For the text-containing cell, return its midpoint in [x, y] coordinate format. 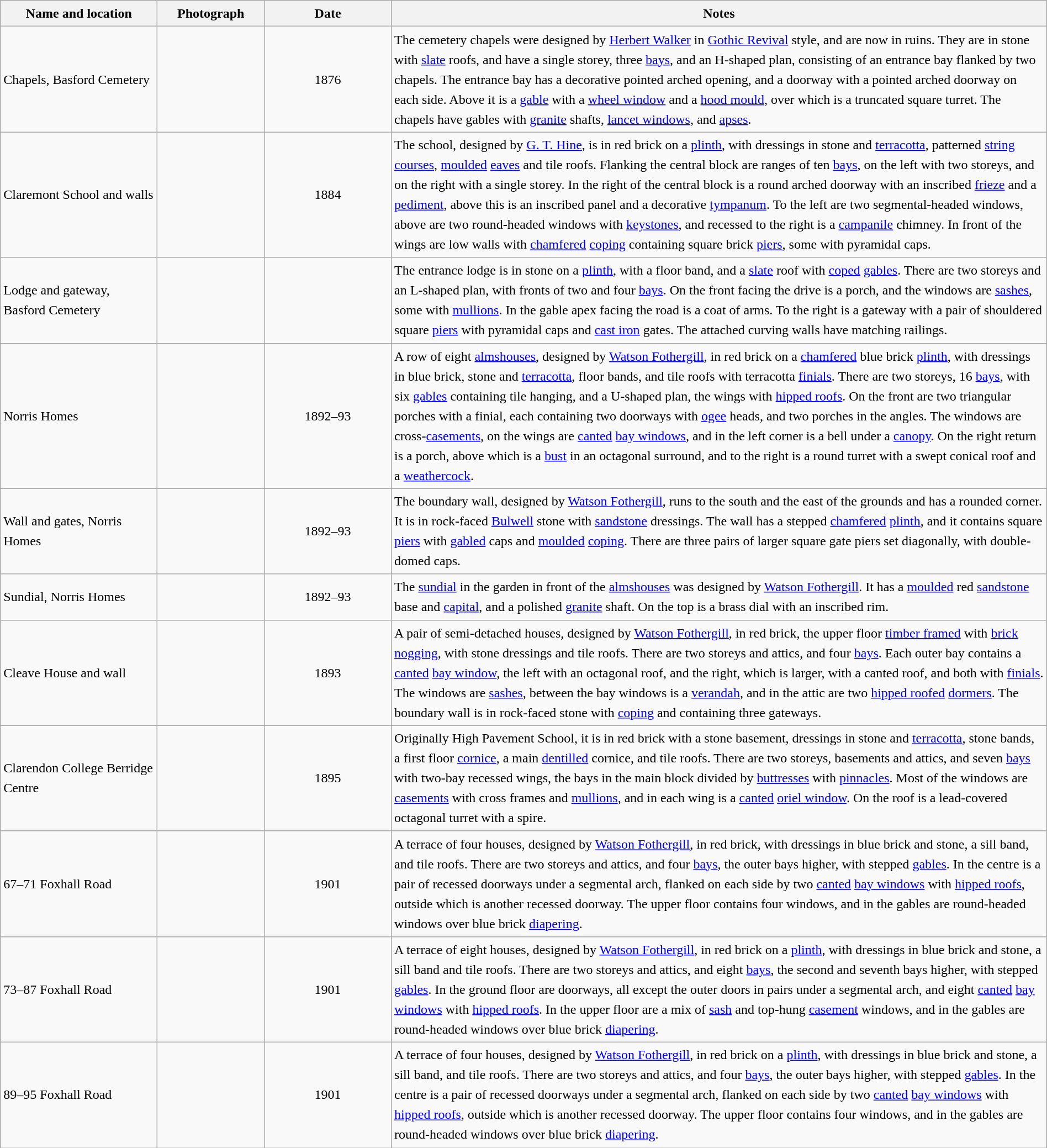
1884 [328, 194]
1893 [328, 673]
Sundial, Norris Homes [79, 597]
Photograph [211, 13]
89–95 Foxhall Road [79, 1095]
Cleave House and wall [79, 673]
Lodge and gateway, Basford Cemetery [79, 301]
Claremont School and walls [79, 194]
Norris Homes [79, 415]
1876 [328, 80]
Name and location [79, 13]
73–87 Foxhall Road [79, 989]
Chapels, Basford Cemetery [79, 80]
Notes [719, 13]
Clarendon College Berridge Centre [79, 778]
Date [328, 13]
1895 [328, 778]
Wall and gates, Norris Homes [79, 531]
67–71 Foxhall Road [79, 884]
